Identify which cell holds the provided text, then report its [X, Y] central coordinate. 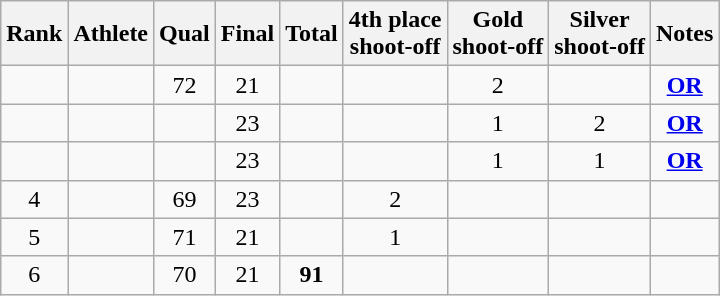
71 [185, 237]
4th placeshoot-off [395, 34]
Rank [34, 34]
Total [312, 34]
4 [34, 199]
91 [312, 275]
Qual [185, 34]
70 [185, 275]
Athlete [111, 34]
Final [247, 34]
Notes [684, 34]
Silvershoot-off [600, 34]
5 [34, 237]
Goldshoot-off [498, 34]
6 [34, 275]
69 [185, 199]
72 [185, 85]
